From the cell containing the given text, extract its center point as (X, Y) coordinate. 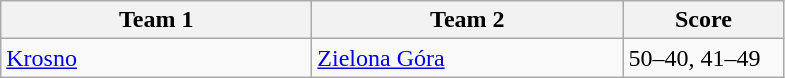
50–40, 41–49 (704, 58)
Krosno (156, 58)
Team 2 (468, 20)
Score (704, 20)
Zielona Góra (468, 58)
Team 1 (156, 20)
